Scan for the cell matching the given text and deliver its [X, Y] coordinate at center. 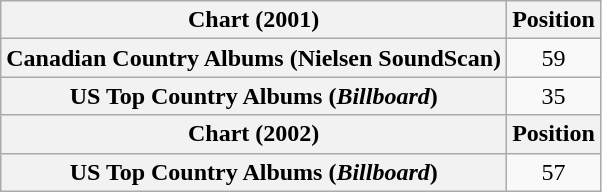
Canadian Country Albums (Nielsen SoundScan) [254, 58]
59 [554, 58]
Chart (2001) [254, 20]
57 [554, 172]
35 [554, 96]
Chart (2002) [254, 134]
